Find where the given text appears and provide that cell's center as [x, y] coordinate. 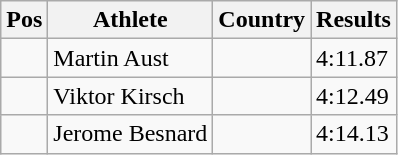
4:11.87 [354, 58]
Pos [24, 20]
Martin Aust [130, 58]
Viktor Kirsch [130, 96]
Country [262, 20]
4:14.13 [354, 134]
Jerome Besnard [130, 134]
Athlete [130, 20]
4:12.49 [354, 96]
Results [354, 20]
